Find where the given text appears and provide that cell's center as (x, y) coordinate. 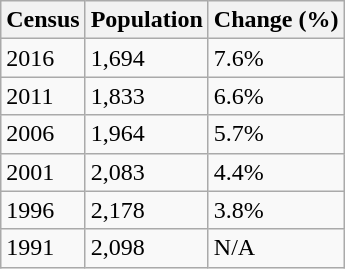
1,694 (146, 58)
3.8% (276, 210)
6.6% (276, 96)
Population (146, 20)
Census (43, 20)
2006 (43, 134)
2,098 (146, 248)
2001 (43, 172)
N/A (276, 248)
2011 (43, 96)
1,964 (146, 134)
7.6% (276, 58)
1991 (43, 248)
2016 (43, 58)
1,833 (146, 96)
4.4% (276, 172)
1996 (43, 210)
2,178 (146, 210)
2,083 (146, 172)
5.7% (276, 134)
Change (%) (276, 20)
